Output the (X, Y) coordinate of the center of the cell containing the given text.  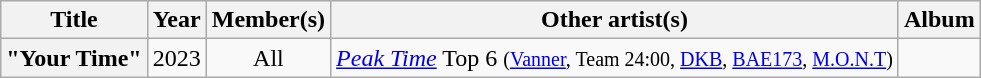
Album (939, 20)
Year (176, 20)
Member(s) (268, 20)
"Your Time" (74, 58)
2023 (176, 58)
Other artist(s) (615, 20)
All (268, 58)
Peak Time Top 6 (Vanner, Team 24:00, DKB, BAE173, M.O.N.T) (615, 58)
Title (74, 20)
